Scan for the cell matching the given text and deliver its [x, y] coordinate at center. 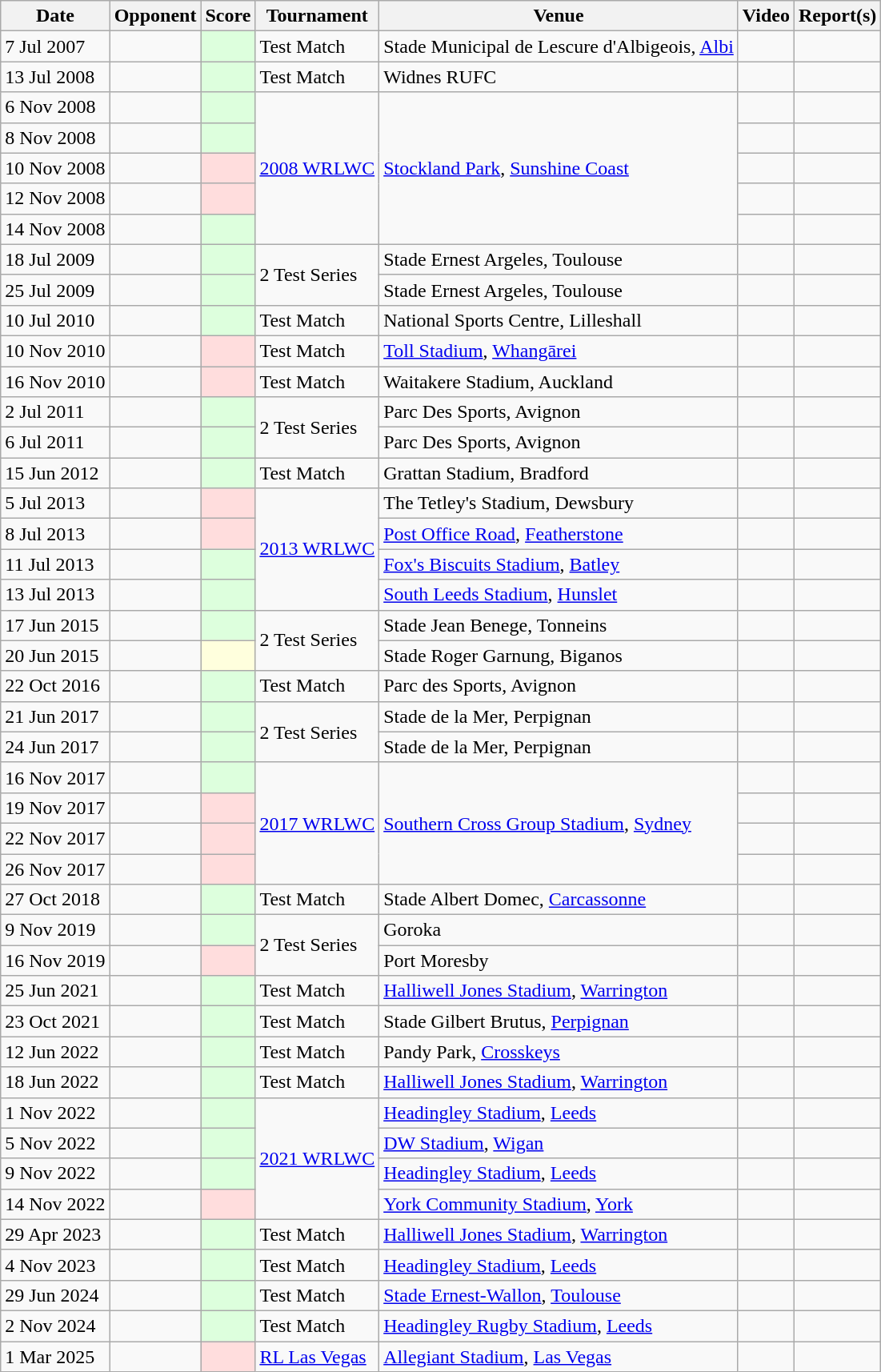
Parc des Sports, Avignon [559, 686]
5 Jul 2013 [55, 503]
DW Stadium, Wigan [559, 1143]
17 Jun 2015 [55, 625]
4 Nov 2023 [55, 1265]
13 Jul 2013 [55, 595]
7 Jul 2007 [55, 46]
Stade Ernest-Wallon, Toulouse [559, 1295]
10 Nov 2008 [55, 168]
Grattan Stadium, Bradford [559, 473]
16 Nov 2017 [55, 777]
National Sports Centre, Lilleshall [559, 320]
Opponent [155, 16]
Stade Gilbert Brutus, Perpignan [559, 1021]
Stade Roger Garnung, Biganos [559, 656]
18 Jul 2009 [55, 259]
Toll Stadium, Whangārei [559, 351]
13 Jul 2008 [55, 77]
29 Jun 2024 [55, 1295]
25 Jun 2021 [55, 991]
24 Jun 2017 [55, 747]
Stockland Park, Sunshine Coast [559, 168]
21 Jun 2017 [55, 716]
22 Nov 2017 [55, 838]
14 Nov 2022 [55, 1204]
The Tetley's Stadium, Dewsbury [559, 503]
Score [228, 16]
Headingley Rugby Stadium, Leeds [559, 1326]
5 Nov 2022 [55, 1143]
Post Office Road, Featherstone [559, 534]
Waitakere Stadium, Auckland [559, 382]
23 Oct 2021 [55, 1021]
8 Jul 2013 [55, 534]
25 Jul 2009 [55, 290]
10 Jul 2010 [55, 320]
10 Nov 2010 [55, 351]
Stade Jean Benege, Tonneins [559, 625]
2008 WRLWC [317, 168]
2017 WRLWC [317, 823]
11 Jul 2013 [55, 564]
9 Nov 2022 [55, 1173]
RL Las Vegas [317, 1357]
Allegiant Stadium, Las Vegas [559, 1357]
29 Apr 2023 [55, 1234]
Goroka [559, 930]
6 Jul 2011 [55, 443]
2013 WRLWC [317, 549]
Venue [559, 16]
Tournament [317, 16]
Southern Cross Group Stadium, Sydney [559, 823]
27 Oct 2018 [55, 900]
York Community Stadium, York [559, 1204]
26 Nov 2017 [55, 869]
Port Moresby [559, 961]
Video [766, 16]
15 Jun 2012 [55, 473]
Date [55, 16]
14 Nov 2008 [55, 229]
Stade Municipal de Lescure d'Albigeois, Albi [559, 46]
8 Nov 2008 [55, 138]
Pandy Park, Crosskeys [559, 1052]
Fox's Biscuits Stadium, Batley [559, 564]
22 Oct 2016 [55, 686]
20 Jun 2015 [55, 656]
1 Mar 2025 [55, 1357]
2 Jul 2011 [55, 412]
16 Nov 2010 [55, 382]
18 Jun 2022 [55, 1082]
2 Nov 2024 [55, 1326]
1 Nov 2022 [55, 1113]
9 Nov 2019 [55, 930]
Widnes RUFC [559, 77]
16 Nov 2019 [55, 961]
Stade Albert Domec, Carcassonne [559, 900]
12 Nov 2008 [55, 199]
12 Jun 2022 [55, 1052]
2021 WRLWC [317, 1158]
Report(s) [838, 16]
South Leeds Stadium, Hunslet [559, 595]
6 Nov 2008 [55, 107]
19 Nov 2017 [55, 808]
